Return the (X, Y) coordinate for the center point of the cell that contains the specified text.  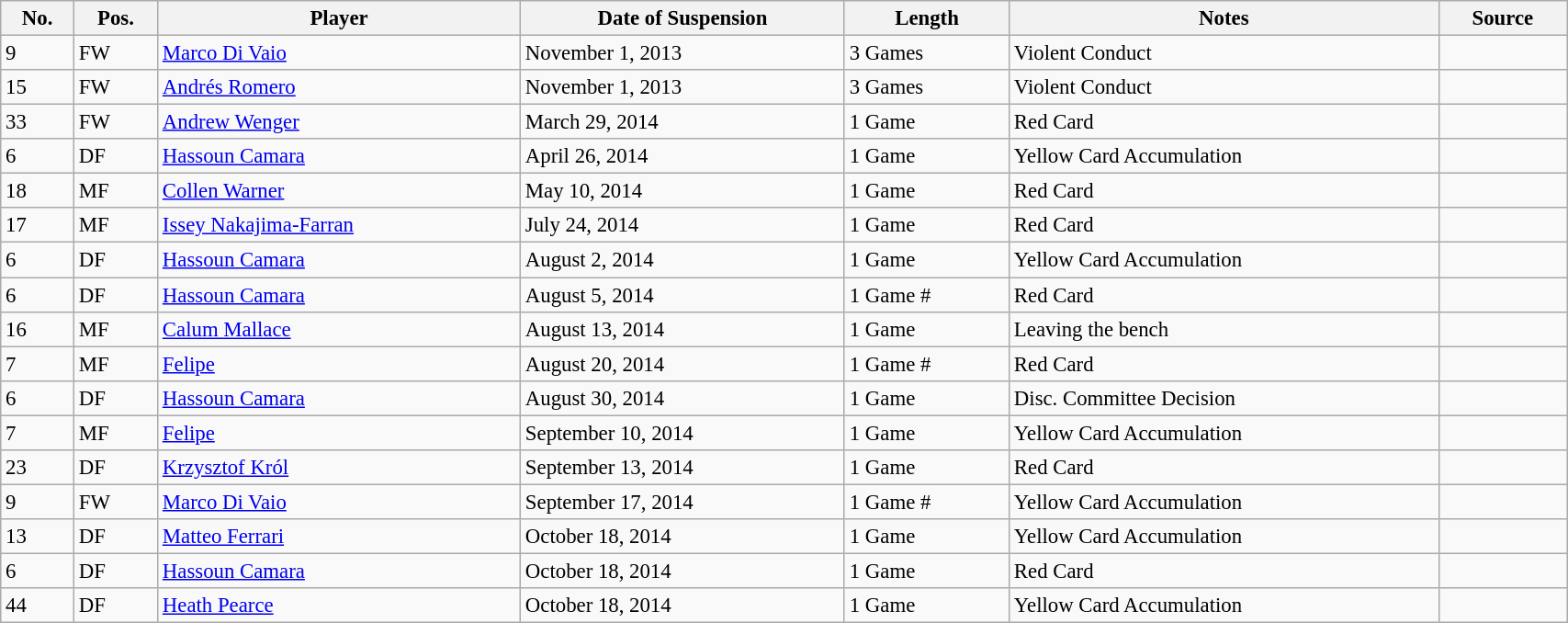
August 30, 2014 (683, 398)
Leaving the bench (1224, 329)
August 5, 2014 (683, 295)
Heath Pearce (340, 606)
17 (38, 225)
August 20, 2014 (683, 364)
Player (340, 18)
33 (38, 122)
18 (38, 191)
Issey Nakajima-Farran (340, 225)
Andrés Romero (340, 87)
13 (38, 537)
Length (926, 18)
15 (38, 87)
September 17, 2014 (683, 502)
April 26, 2014 (683, 156)
July 24, 2014 (683, 225)
August 13, 2014 (683, 329)
16 (38, 329)
Date of Suspension (683, 18)
Calum Mallace (340, 329)
August 2, 2014 (683, 260)
Pos. (116, 18)
Disc. Committee Decision (1224, 398)
No. (38, 18)
Notes (1224, 18)
44 (38, 606)
September 13, 2014 (683, 468)
May 10, 2014 (683, 191)
Source (1503, 18)
Collen Warner (340, 191)
Matteo Ferrari (340, 537)
March 29, 2014 (683, 122)
September 10, 2014 (683, 433)
Andrew Wenger (340, 122)
Krzysztof Król (340, 468)
23 (38, 468)
